Scan for the cell matching the given text and deliver its [x, y] coordinate at center. 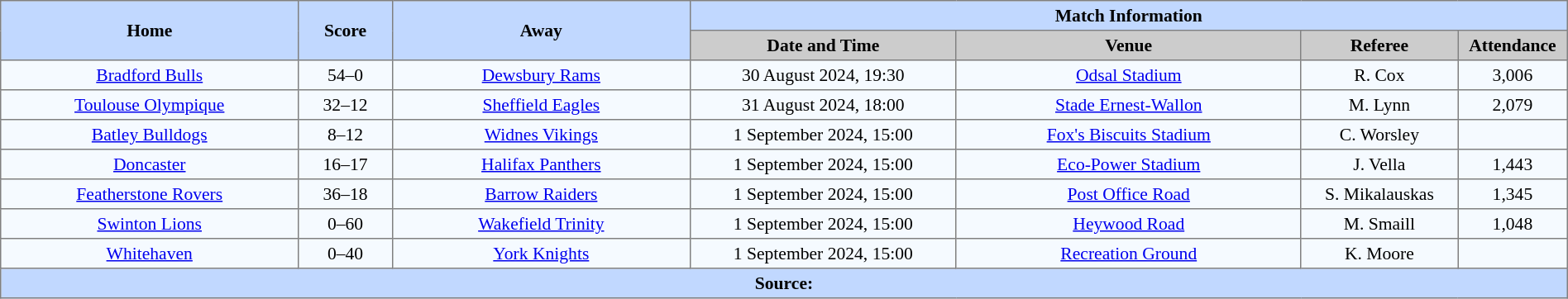
S. Mikalauskas [1379, 194]
Away [541, 31]
1,345 [1513, 194]
Referee [1379, 45]
Score [346, 31]
R. Cox [1379, 75]
Swinton Lions [150, 224]
York Knights [541, 254]
J. Vella [1379, 164]
Heywood Road [1128, 224]
Home [150, 31]
Match Information [1128, 16]
Eco-Power Stadium [1128, 164]
Bradford Bulls [150, 75]
16–17 [346, 164]
Source: [784, 283]
Doncaster [150, 164]
Attendance [1513, 45]
Venue [1128, 45]
0–40 [346, 254]
3,006 [1513, 75]
54–0 [346, 75]
M. Smaill [1379, 224]
Wakefield Trinity [541, 224]
36–18 [346, 194]
M. Lynn [1379, 105]
8–12 [346, 135]
Stade Ernest-Wallon [1128, 105]
Barrow Raiders [541, 194]
C. Worsley [1379, 135]
30 August 2024, 19:30 [823, 75]
31 August 2024, 18:00 [823, 105]
Whitehaven [150, 254]
Sheffield Eagles [541, 105]
Dewsbury Rams [541, 75]
Fox's Biscuits Stadium [1128, 135]
Batley Bulldogs [150, 135]
Recreation Ground [1128, 254]
2,079 [1513, 105]
Post Office Road [1128, 194]
Toulouse Olympique [150, 105]
Date and Time [823, 45]
1,048 [1513, 224]
K. Moore [1379, 254]
Odsal Stadium [1128, 75]
1,443 [1513, 164]
Halifax Panthers [541, 164]
Widnes Vikings [541, 135]
0–60 [346, 224]
Featherstone Rovers [150, 194]
32–12 [346, 105]
